Determine the [x, y] coordinate at the center of the cell enclosing the given text.  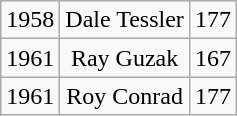
Ray Guzak [125, 58]
Roy Conrad [125, 96]
Dale Tessler [125, 20]
167 [212, 58]
1958 [30, 20]
